Search for the cell housing the specified text and yield its (X, Y) center coordinate. 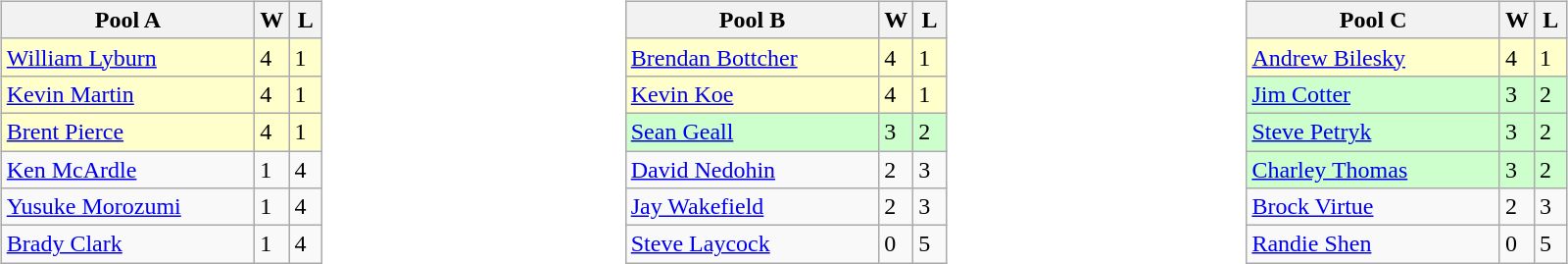
Andrew Bilesky (1374, 57)
Brock Virtue (1374, 207)
Jim Cotter (1374, 94)
William Lyburn (127, 57)
Steve Petryk (1374, 132)
Jay Wakefield (753, 207)
Ken McArdle (127, 170)
Pool A (127, 20)
Brent Pierce (127, 132)
Pool C (1374, 20)
David Nedohin (753, 170)
Brady Clark (127, 244)
Sean Geall (753, 132)
Yusuke Morozumi (127, 207)
Steve Laycock (753, 244)
Charley Thomas (1374, 170)
Randie Shen (1374, 244)
Kevin Koe (753, 94)
Kevin Martin (127, 94)
Brendan Bottcher (753, 57)
Pool B (753, 20)
